Search for the cell housing the specified text and yield its [x, y] center coordinate. 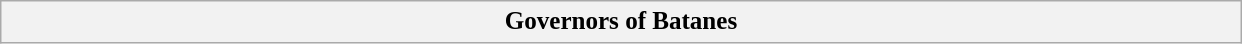
Governors of Batanes [621, 22]
